Return [x, y] of the center of cell containing provided text 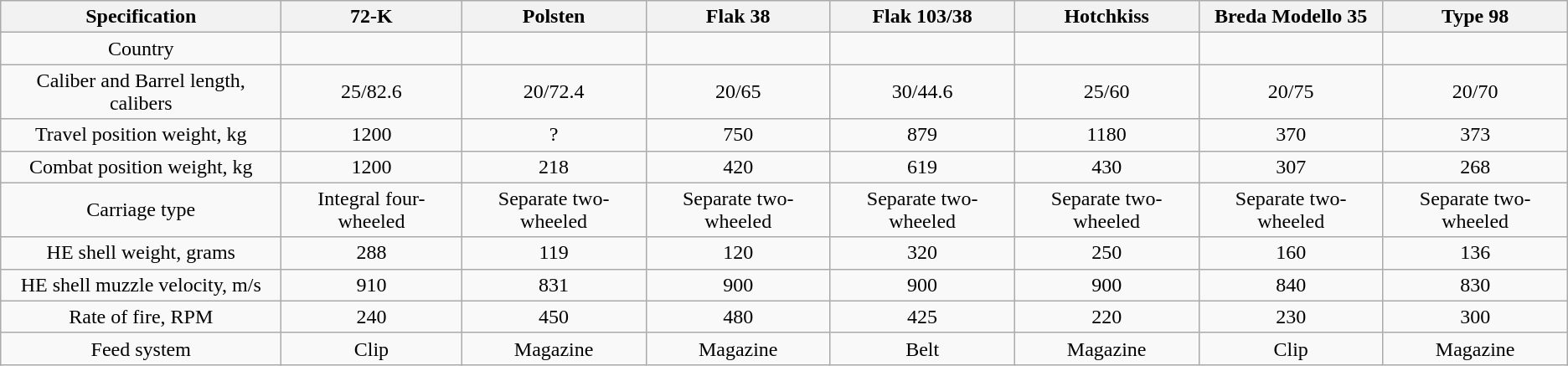
619 [922, 167]
450 [554, 317]
Combat position weight, kg [141, 167]
307 [1291, 167]
Polsten [554, 17]
230 [1291, 317]
30/44.6 [922, 92]
Rate of fire, RPM [141, 317]
480 [738, 317]
72-K [372, 17]
879 [922, 135]
Type 98 [1475, 17]
830 [1475, 285]
Integral four-wheeled [372, 209]
288 [372, 253]
20/70 [1475, 92]
370 [1291, 135]
25/82.6 [372, 92]
840 [1291, 285]
910 [372, 285]
Travel position weight, kg [141, 135]
HE shell weight, grams [141, 253]
Breda Modello 35 [1291, 17]
220 [1106, 317]
1180 [1106, 135]
120 [738, 253]
Hotchkiss [1106, 17]
20/65 [738, 92]
25/60 [1106, 92]
320 [922, 253]
430 [1106, 167]
Specification [141, 17]
250 [1106, 253]
HE shell muzzle velocity, m/s [141, 285]
160 [1291, 253]
Belt [922, 348]
136 [1475, 253]
425 [922, 317]
420 [738, 167]
Country [141, 49]
Caliber and Barrel length, calibers [141, 92]
218 [554, 167]
Feed system [141, 348]
300 [1475, 317]
Carriage type [141, 209]
119 [554, 253]
? [554, 135]
Flak 38 [738, 17]
268 [1475, 167]
240 [372, 317]
750 [738, 135]
831 [554, 285]
20/72.4 [554, 92]
373 [1475, 135]
Flak 103/38 [922, 17]
20/75 [1291, 92]
